Return the (x, y) coordinate for the center point of the cell that contains the specified text.  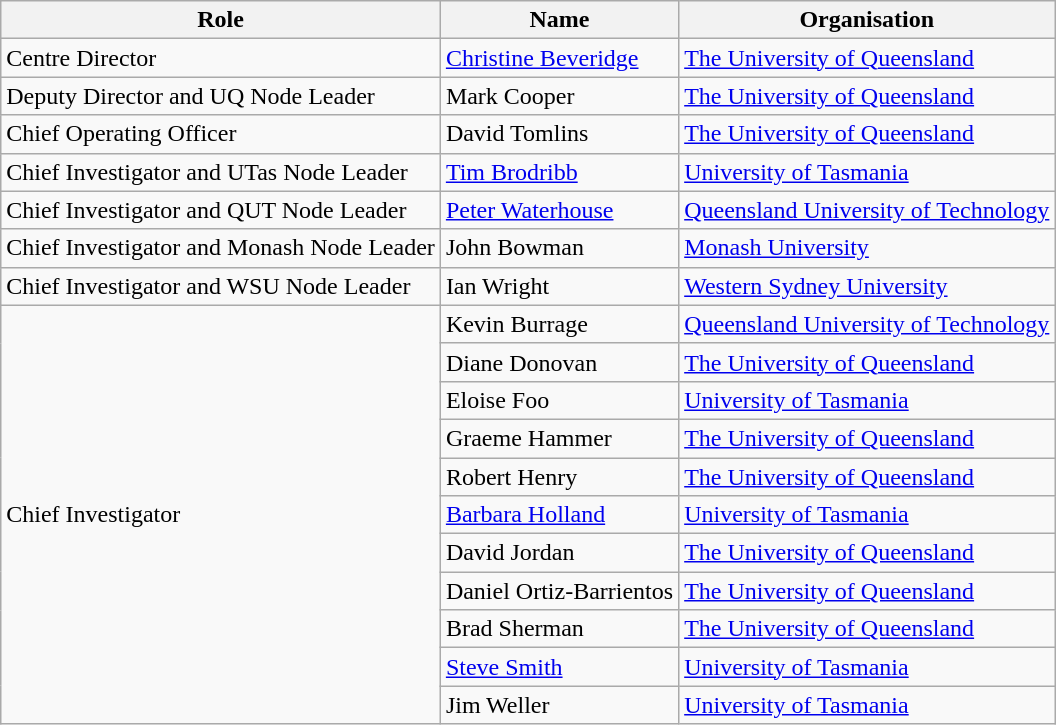
Peter Waterhouse (559, 210)
Brad Sherman (559, 629)
Monash University (867, 248)
Chief Investigator (221, 514)
Diane Donovan (559, 362)
Chief Operating Officer (221, 134)
Eloise Foo (559, 400)
Robert Henry (559, 477)
Chief Investigator and Monash Node Leader (221, 248)
Jim Weller (559, 705)
Christine Beveridge (559, 58)
Ian Wright (559, 286)
Kevin Burrage (559, 324)
David Jordan (559, 553)
Centre Director (221, 58)
Name (559, 20)
Deputy Director and UQ Node Leader (221, 96)
Western Sydney University (867, 286)
Organisation (867, 20)
Graeme Hammer (559, 438)
Role (221, 20)
Chief Investigator and QUT Node Leader (221, 210)
David Tomlins (559, 134)
Chief Investigator and UTas Node Leader (221, 172)
Barbara Holland (559, 515)
Tim Brodribb (559, 172)
Mark Cooper (559, 96)
Daniel Ortiz-Barrientos (559, 591)
Chief Investigator and WSU Node Leader (221, 286)
Steve Smith (559, 667)
John Bowman (559, 248)
